Scan for the cell matching the given text and deliver its [X, Y] coordinate at center. 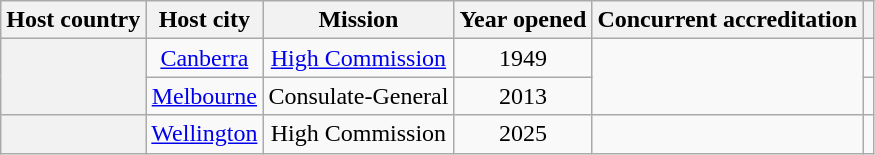
Melbourne [204, 96]
2013 [523, 96]
Host city [204, 20]
Mission [358, 20]
Canberra [204, 58]
Host country [74, 20]
Consulate-General [358, 96]
Year opened [523, 20]
Concurrent accreditation [728, 20]
1949 [523, 58]
Wellington [204, 134]
2025 [523, 134]
